Return the (x, y) coordinate for the center point of the cell that contains the specified text.  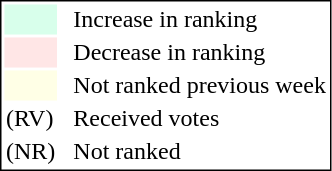
(NR) (30, 151)
Not ranked previous week (200, 85)
(RV) (30, 119)
Increase in ranking (200, 19)
Received votes (200, 119)
Decrease in ranking (200, 53)
Not ranked (200, 151)
